Determine the [X, Y] coordinate at the center of the cell enclosing the given text.  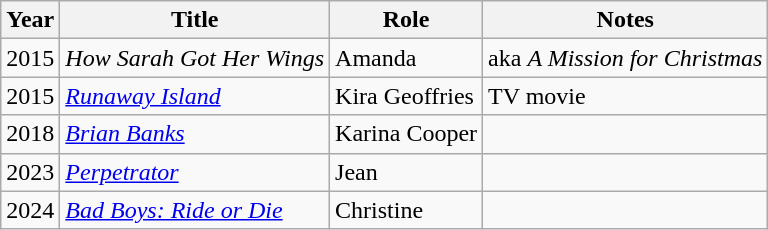
Runaway Island [195, 96]
Brian Banks [195, 134]
Kira Geoffries [406, 96]
2023 [30, 172]
TV movie [626, 96]
Christine [406, 210]
Karina Cooper [406, 134]
How Sarah Got Her Wings [195, 58]
Bad Boys: Ride or Die [195, 210]
Amanda [406, 58]
2018 [30, 134]
2024 [30, 210]
Title [195, 20]
Year [30, 20]
aka A Mission for Christmas [626, 58]
Jean [406, 172]
Notes [626, 20]
Perpetrator [195, 172]
Role [406, 20]
